Identify which cell holds the provided text, then report its [X, Y] central coordinate. 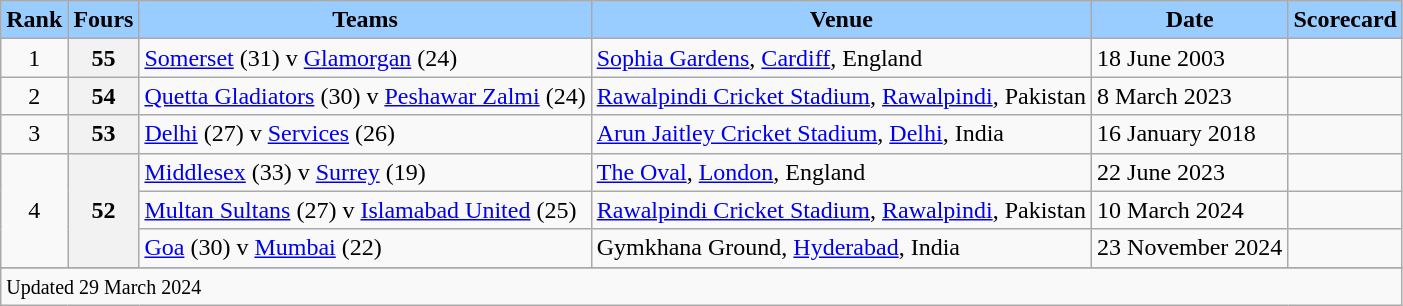
Fours [104, 20]
Delhi (27) v Services (26) [365, 134]
23 November 2024 [1190, 248]
Quetta Gladiators (30) v Peshawar Zalmi (24) [365, 96]
18 June 2003 [1190, 58]
Multan Sultans (27) v Islamabad United (25) [365, 210]
Sophia Gardens, Cardiff, England [841, 58]
Somerset (31) v Glamorgan (24) [365, 58]
3 [34, 134]
Middlesex (33) v Surrey (19) [365, 172]
4 [34, 210]
53 [104, 134]
Rank [34, 20]
Date [1190, 20]
22 June 2023 [1190, 172]
The Oval, London, England [841, 172]
Updated 29 March 2024 [702, 286]
Arun Jaitley Cricket Stadium, Delhi, India [841, 134]
Goa (30) v Mumbai (22) [365, 248]
52 [104, 210]
54 [104, 96]
2 [34, 96]
Scorecard [1346, 20]
Venue [841, 20]
1 [34, 58]
10 March 2024 [1190, 210]
Gymkhana Ground, Hyderabad, India [841, 248]
55 [104, 58]
16 January 2018 [1190, 134]
Teams [365, 20]
8 March 2023 [1190, 96]
